Capture the cell that displays the provided text and extract its (X, Y) central coordinate. 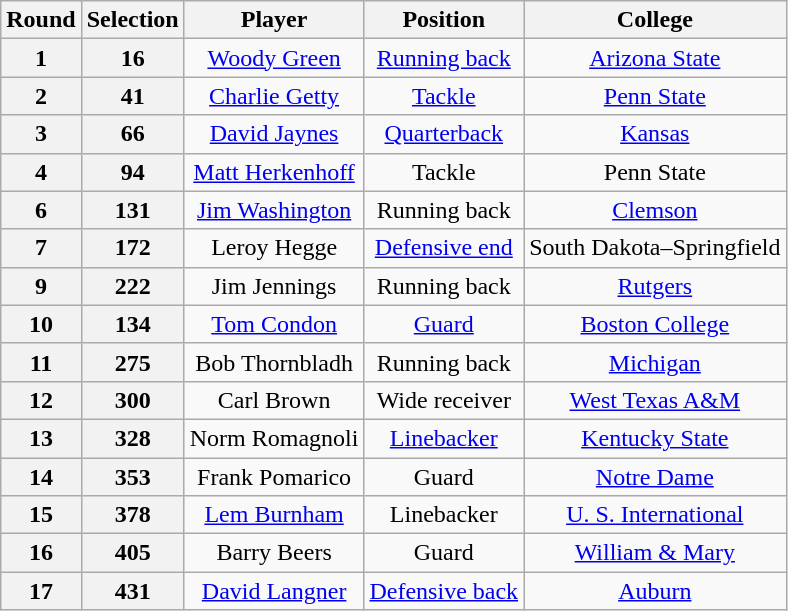
South Dakota–Springfield (655, 248)
West Texas A&M (655, 400)
131 (132, 210)
Norm Romagnoli (274, 438)
Defensive back (444, 591)
Frank Pomarico (274, 477)
Wide receiver (444, 400)
David Langner (274, 591)
4 (41, 172)
6 (41, 210)
11 (41, 362)
3 (41, 134)
Defensive end (444, 248)
Rutgers (655, 286)
378 (132, 515)
Round (41, 20)
431 (132, 591)
Carl Brown (274, 400)
41 (132, 96)
Selection (132, 20)
Position (444, 20)
Notre Dame (655, 477)
66 (132, 134)
Player (274, 20)
Kentucky State (655, 438)
Charlie Getty (274, 96)
15 (41, 515)
222 (132, 286)
Leroy Hegge (274, 248)
300 (132, 400)
Clemson (655, 210)
14 (41, 477)
Arizona State (655, 58)
Kansas (655, 134)
1 (41, 58)
Auburn (655, 591)
Quarterback (444, 134)
7 (41, 248)
17 (41, 591)
275 (132, 362)
Jim Jennings (274, 286)
William & Mary (655, 553)
Jim Washington (274, 210)
Lem Burnham (274, 515)
Michigan (655, 362)
328 (132, 438)
134 (132, 324)
U. S. International (655, 515)
Bob Thornbladh (274, 362)
College (655, 20)
172 (132, 248)
Tom Condon (274, 324)
9 (41, 286)
353 (132, 477)
2 (41, 96)
13 (41, 438)
12 (41, 400)
94 (132, 172)
David Jaynes (274, 134)
Matt Herkenhoff (274, 172)
10 (41, 324)
Barry Beers (274, 553)
Woody Green (274, 58)
405 (132, 553)
Boston College (655, 324)
